Determine the (X, Y) coordinate at the center of the cell enclosing the given text.  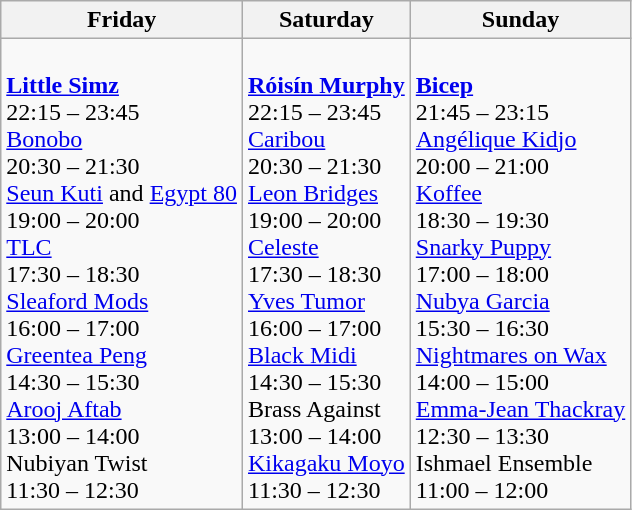
Sunday (520, 20)
Saturday (326, 20)
Friday (122, 20)
